For the text-containing cell, return its midpoint in [x, y] coordinate format. 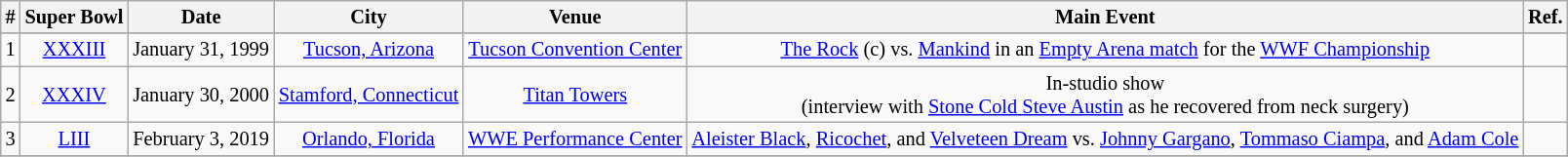
Stamford, Connecticut [369, 95]
Tucson, Arizona [369, 50]
XXXIV [74, 95]
The Rock (c) vs. Mankind in an Empty Arena match for the WWF Championship [1105, 50]
Super Bowl [74, 17]
Venue [575, 17]
Date [201, 17]
In-studio show (interview with Stone Cold Steve Austin as he recovered from neck surgery) [1105, 95]
February 3, 2019 [201, 138]
January 30, 2000 [201, 95]
XXXIII [74, 50]
# [11, 17]
January 31, 1999 [201, 50]
1 [11, 50]
3 [11, 138]
Orlando, Florida [369, 138]
City [369, 17]
Titan Towers [575, 95]
WWE Performance Center [575, 138]
Tucson Convention Center [575, 50]
Aleister Black, Ricochet, and Velveteen Dream vs. Johnny Gargano, Tommaso Ciampa, and Adam Cole [1105, 138]
Ref. [1545, 17]
Main Event [1105, 17]
LIII [74, 138]
2 [11, 95]
